Extract the [x, y] coordinate from the center of the cell holding the provided text.  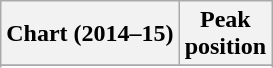
Chart (2014–15) [90, 34]
Peakposition [225, 34]
